From the cell containing the given text, extract its center point as [X, Y] coordinate. 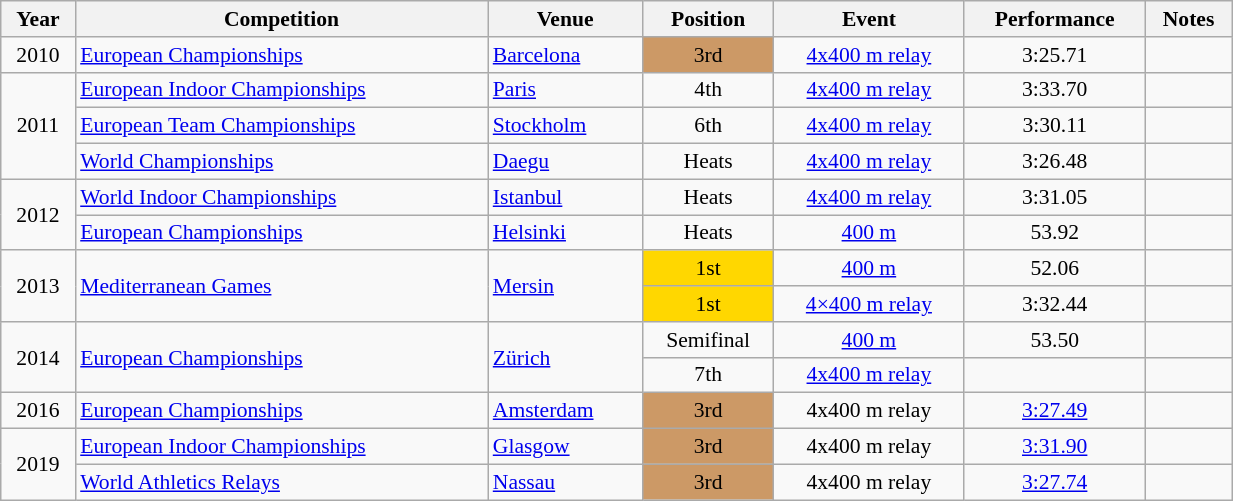
Stockholm [566, 126]
World Championships [282, 162]
3:26.48 [1054, 162]
4×400 m relay [869, 304]
3:32.44 [1054, 304]
Mersin [566, 286]
Istanbul [566, 197]
3:25.71 [1054, 55]
Daegu [566, 162]
Nassau [566, 482]
2010 [38, 55]
3:31.90 [1054, 447]
Paris [566, 90]
7th [708, 375]
Venue [566, 19]
Barcelona [566, 55]
3:31.05 [1054, 197]
3:27.49 [1054, 411]
53.50 [1054, 340]
Competition [282, 19]
2016 [38, 411]
6th [708, 126]
Helsinki [566, 233]
Zürich [566, 358]
52.06 [1054, 269]
3:33.70 [1054, 90]
53.92 [1054, 233]
Year [38, 19]
3:27.74 [1054, 482]
2014 [38, 358]
2012 [38, 214]
World Indoor Championships [282, 197]
3:30.11 [1054, 126]
4th [708, 90]
Notes [1188, 19]
Performance [1054, 19]
Position [708, 19]
European Team Championships [282, 126]
Semifinal [708, 340]
Glasgow [566, 447]
World Athletics Relays [282, 482]
Mediterranean Games [282, 286]
Event [869, 19]
2013 [38, 286]
Amsterdam [566, 411]
2019 [38, 464]
2011 [38, 126]
